Find where the given text appears and provide that cell's center as (X, Y) coordinate. 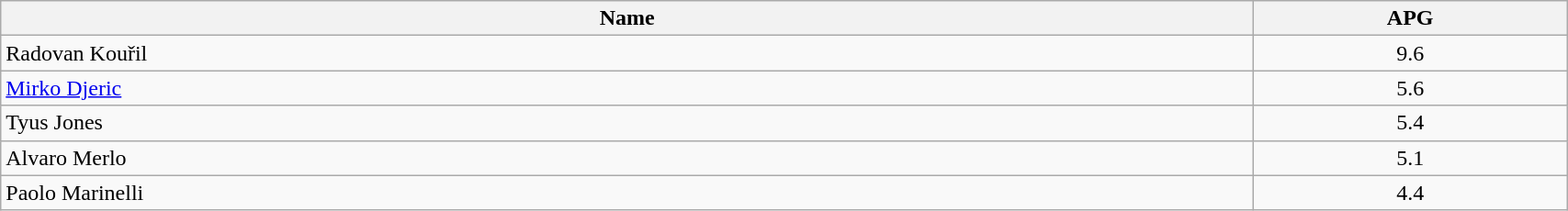
Mirko Djeric (627, 88)
APG (1411, 18)
Alvaro Merlo (627, 158)
Paolo Marinelli (627, 193)
Radovan Kouřil (627, 53)
5.4 (1411, 123)
Tyus Jones (627, 123)
5.6 (1411, 88)
9.6 (1411, 53)
4.4 (1411, 193)
Name (627, 18)
5.1 (1411, 158)
